Detect which cell encompasses the target text, then output its (x, y) center coordinate. 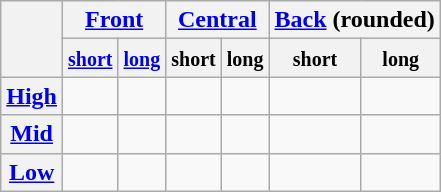
Central (218, 20)
Low (32, 172)
High (32, 96)
Front (114, 20)
Mid (32, 134)
Back (rounded) (354, 20)
